Determine the (X, Y) coordinate at the center of the cell enclosing the given text.  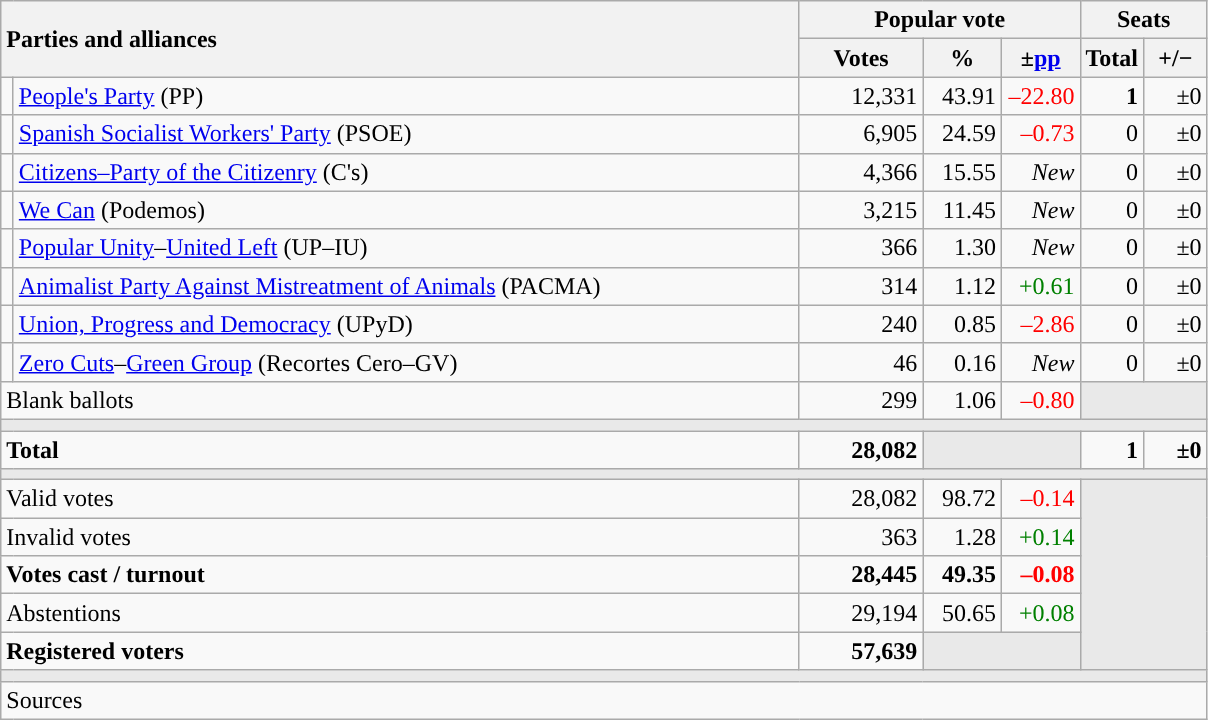
11.45 (962, 210)
15.55 (962, 172)
1.06 (962, 400)
12,331 (861, 96)
Animalist Party Against Mistreatment of Animals (PACMA) (406, 286)
3,215 (861, 210)
We Can (Podemos) (406, 210)
–0.08 (1040, 575)
+0.61 (1040, 286)
50.65 (962, 613)
6,905 (861, 134)
4,366 (861, 172)
46 (861, 362)
Sources (604, 700)
Citizens–Party of the Citizenry (C's) (406, 172)
–2.86 (1040, 324)
0.85 (962, 324)
–0.80 (1040, 400)
363 (861, 537)
314 (861, 286)
43.91 (962, 96)
Invalid votes (400, 537)
29,194 (861, 613)
Popular vote (940, 20)
+0.08 (1040, 613)
Registered voters (400, 651)
Seats (1144, 20)
98.72 (962, 499)
% (962, 58)
1.12 (962, 286)
Abstentions (400, 613)
Parties and alliances (400, 39)
240 (861, 324)
366 (861, 248)
28,445 (861, 575)
1.28 (962, 537)
Blank ballots (400, 400)
Valid votes (400, 499)
Votes (861, 58)
±pp (1040, 58)
57,639 (861, 651)
Zero Cuts–Green Group (Recortes Cero–GV) (406, 362)
Popular Unity–United Left (UP–IU) (406, 248)
+0.14 (1040, 537)
299 (861, 400)
+/− (1176, 58)
–0.73 (1040, 134)
Spanish Socialist Workers' Party (PSOE) (406, 134)
–0.14 (1040, 499)
Union, Progress and Democracy (UPyD) (406, 324)
49.35 (962, 575)
1.30 (962, 248)
–22.80 (1040, 96)
Votes cast / turnout (400, 575)
People's Party (PP) (406, 96)
0.16 (962, 362)
24.59 (962, 134)
